Locate the cell with the specified text and output its (x, y) center coordinate. 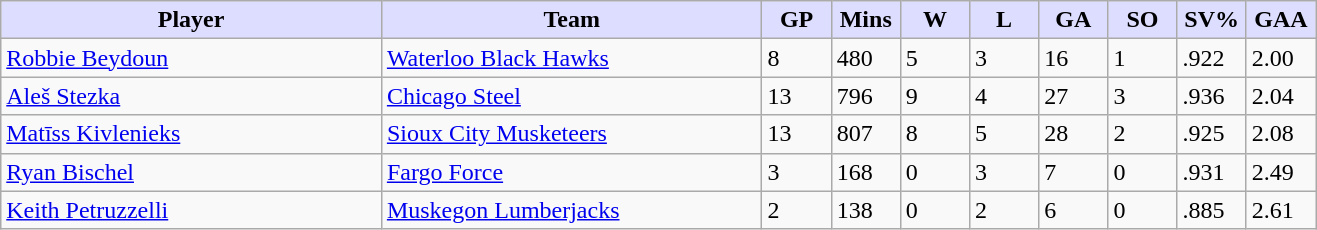
16 (1074, 58)
GAA (1280, 20)
6 (1074, 210)
2.61 (1280, 210)
9 (934, 96)
.922 (1212, 58)
Keith Petruzzelli (192, 210)
2.08 (1280, 134)
Aleš Stezka (192, 96)
4 (1004, 96)
Matīss Kivlenieks (192, 134)
480 (866, 58)
1 (1142, 58)
SV% (1212, 20)
Chicago Steel (572, 96)
2.04 (1280, 96)
Fargo Force (572, 172)
807 (866, 134)
2.00 (1280, 58)
Sioux City Musketeers (572, 134)
7 (1074, 172)
Mins (866, 20)
138 (866, 210)
L (1004, 20)
.936 (1212, 96)
Team (572, 20)
Player (192, 20)
28 (1074, 134)
796 (866, 96)
.925 (1212, 134)
W (934, 20)
Robbie Beydoun (192, 58)
.885 (1212, 210)
GP (796, 20)
2.49 (1280, 172)
.931 (1212, 172)
168 (866, 172)
Waterloo Black Hawks (572, 58)
Muskegon Lumberjacks (572, 210)
SO (1142, 20)
Ryan Bischel (192, 172)
GA (1074, 20)
27 (1074, 96)
